Determine the [X, Y] coordinate at the center of the cell enclosing the given text.  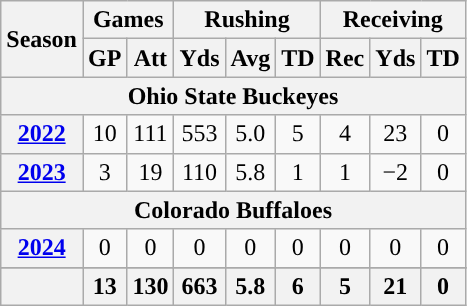
13 [104, 286]
19 [150, 172]
Receiving [392, 20]
130 [150, 286]
Rec [345, 58]
2022 [42, 134]
Colorado Buffaloes [234, 210]
−2 [396, 172]
GP [104, 58]
4 [345, 134]
6 [298, 286]
3 [104, 172]
553 [200, 134]
110 [200, 172]
10 [104, 134]
Season [42, 39]
2024 [42, 248]
21 [396, 286]
5.0 [250, 134]
Rushing [247, 20]
2023 [42, 172]
663 [200, 286]
23 [396, 134]
Ohio State Buckeyes [234, 96]
Att [150, 58]
Games [128, 20]
Avg [250, 58]
111 [150, 134]
